Locate the cell with the specified text and output its [x, y] center coordinate. 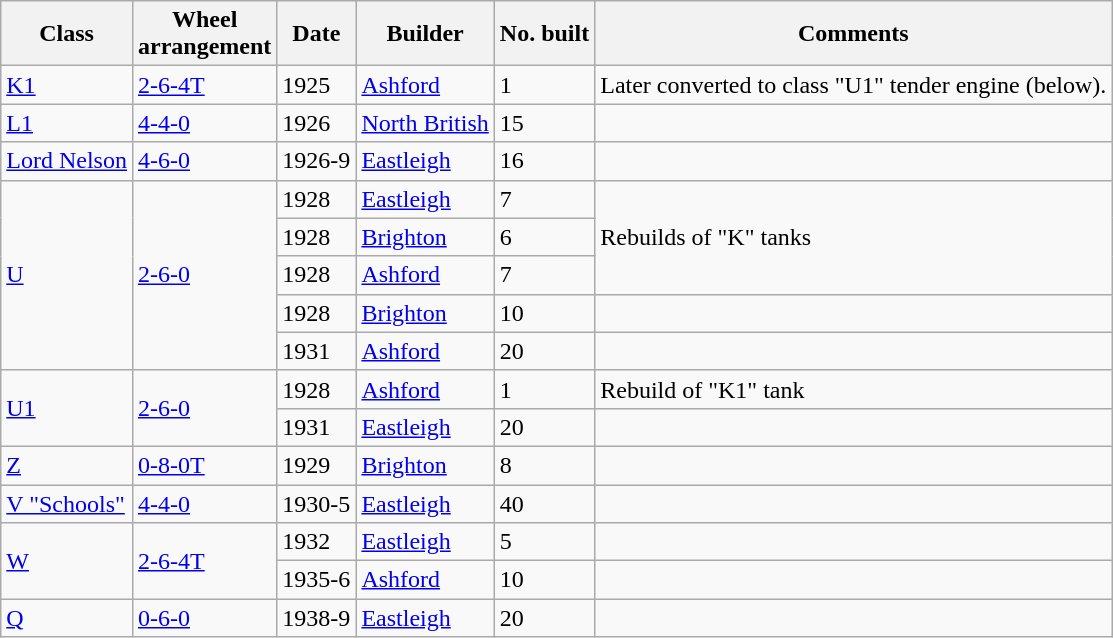
Later converted to class "U1" tender engine (below). [854, 85]
W [67, 561]
16 [544, 161]
North British [425, 123]
1929 [316, 465]
1938-9 [316, 618]
Wheelarrangement [204, 34]
1926-9 [316, 161]
1925 [316, 85]
Z [67, 465]
Builder [425, 34]
Comments [854, 34]
40 [544, 503]
L1 [67, 123]
0-6-0 [204, 618]
Date [316, 34]
V "Schools" [67, 503]
5 [544, 542]
1935-6 [316, 580]
Rebuild of "K1" tank [854, 389]
6 [544, 237]
U [67, 275]
K1 [67, 85]
Q [67, 618]
U1 [67, 408]
4-6-0 [204, 161]
8 [544, 465]
1926 [316, 123]
Class [67, 34]
15 [544, 123]
1930-5 [316, 503]
No. built [544, 34]
Rebuilds of "K" tanks [854, 237]
0-8-0T [204, 465]
1932 [316, 542]
Lord Nelson [67, 161]
